For the text-containing cell, return its midpoint in (x, y) coordinate format. 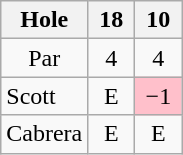
Par (44, 58)
10 (158, 20)
18 (112, 20)
Cabrera (44, 134)
Scott (44, 96)
Hole (44, 20)
−1 (158, 96)
